Output the [x, y] coordinate of the center of the cell containing the given text.  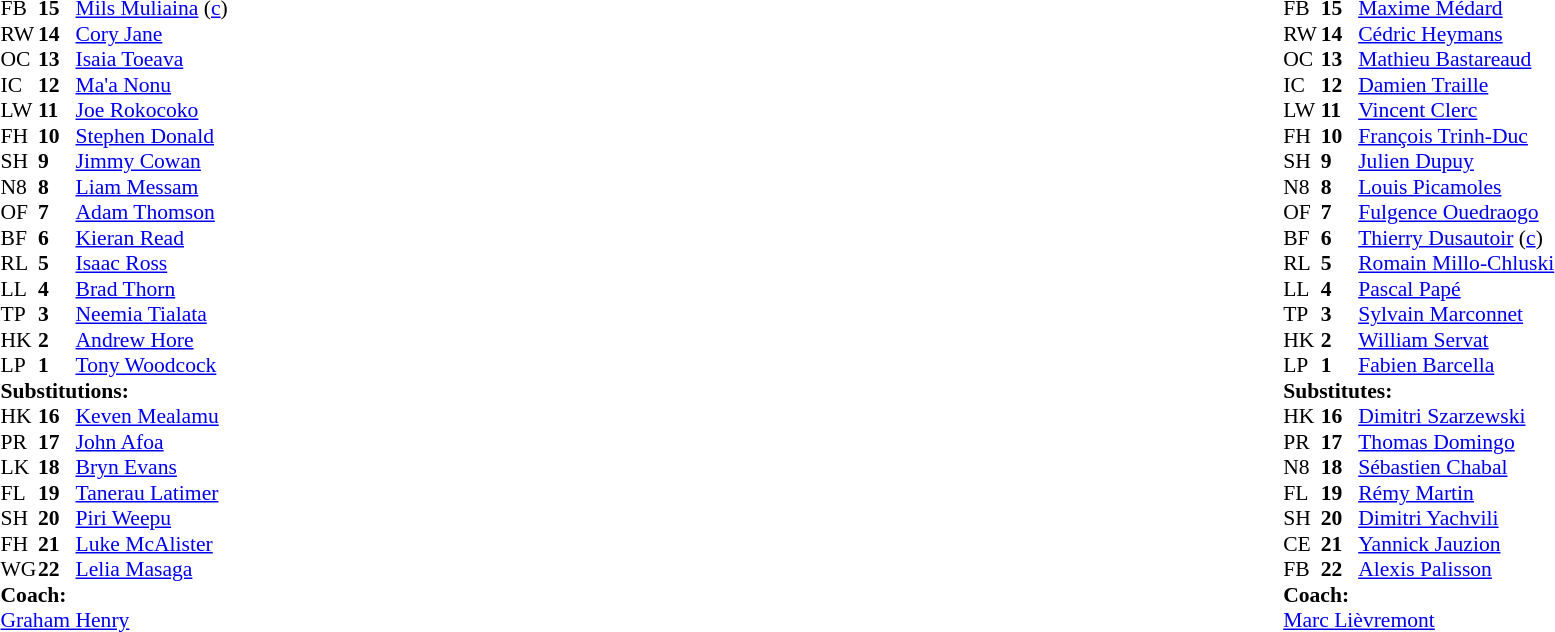
Isaia Toeava [152, 59]
Piri Weepu [152, 519]
Andrew Hore [152, 340]
Bryn Evans [152, 467]
Joe Rokocoko [152, 111]
CE [1302, 544]
Pascal Papé [1456, 289]
Keven Mealamu [152, 417]
Adam Thomson [152, 213]
Thierry Dusautoir (c) [1456, 238]
Brad Thorn [152, 289]
Julien Dupuy [1456, 161]
Thomas Domingo [1456, 442]
Neemia Tialata [152, 315]
FB [1302, 569]
John Afoa [152, 442]
Rémy Martin [1456, 493]
Cory Jane [152, 34]
Kieran Read [152, 238]
WG [19, 569]
Isaac Ross [152, 263]
Alexis Palisson [1456, 569]
LK [19, 467]
Luke McAlister [152, 544]
Yannick Jauzion [1456, 544]
Cédric Heymans [1456, 34]
Tanerau Latimer [152, 493]
Dimitri Szarzewski [1456, 417]
Substitutions: [114, 391]
Fabien Barcella [1456, 365]
Stephen Donald [152, 136]
Jimmy Cowan [152, 161]
Sylvain Marconnet [1456, 315]
Lelia Masaga [152, 569]
Louis Picamoles [1456, 187]
Substitutes: [1418, 391]
Romain Millo-Chluski [1456, 263]
Dimitri Yachvili [1456, 519]
Ma'a Nonu [152, 85]
François Trinh-Duc [1456, 136]
Liam Messam [152, 187]
William Servat [1456, 340]
Mathieu Bastareaud [1456, 59]
Tony Woodcock [152, 365]
Damien Traille [1456, 85]
Vincent Clerc [1456, 111]
Sébastien Chabal [1456, 467]
Fulgence Ouedraogo [1456, 213]
